From the cell containing the given text, extract its center point as [x, y] coordinate. 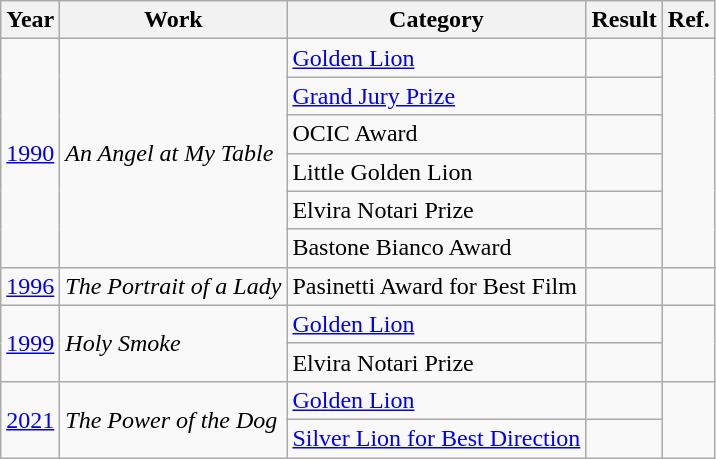
Work [174, 20]
1996 [30, 286]
The Portrait of a Lady [174, 286]
1999 [30, 343]
Bastone Bianco Award [436, 248]
2021 [30, 419]
The Power of the Dog [174, 419]
Pasinetti Award for Best Film [436, 286]
Result [624, 20]
An Angel at My Table [174, 153]
1990 [30, 153]
Grand Jury Prize [436, 96]
Year [30, 20]
OCIC Award [436, 134]
Silver Lion for Best Direction [436, 438]
Ref. [688, 20]
Holy Smoke [174, 343]
Category [436, 20]
Little Golden Lion [436, 172]
